Return (x, y) of the center of cell containing provided text 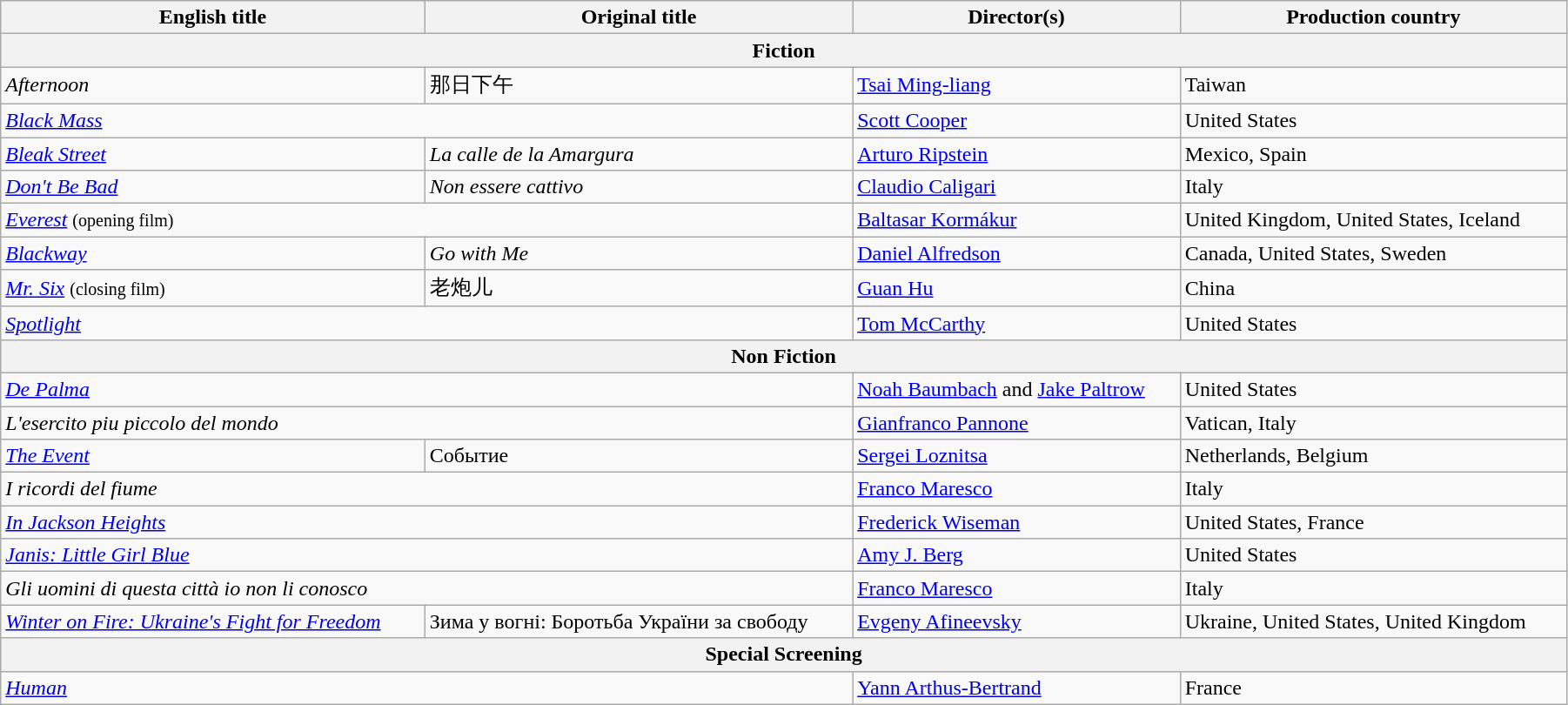
Evgeny Afineevsky (1016, 621)
Director(s) (1016, 17)
The Event (213, 456)
Baltasar Kormákur (1016, 220)
Special Screening (784, 655)
Frederick Wiseman (1016, 522)
Scott Cooper (1016, 120)
Yann Arthus-Bertrand (1016, 688)
Human (426, 688)
Guan Hu (1016, 289)
In Jackson Heights (426, 522)
Amy J. Berg (1016, 555)
那日下午 (639, 85)
Tsai Ming-liang (1016, 85)
Taiwan (1373, 85)
Non essere cattivo (639, 187)
Black Mass (426, 120)
Winter on Fire: Ukraine's Fight for Freedom (213, 621)
L'esercito piu piccolo del mondo (426, 422)
United States, France (1373, 522)
Claudio Caligari (1016, 187)
Tom McCarthy (1016, 323)
La calle de la Amargura (639, 154)
老炮儿 (639, 289)
Production country (1373, 17)
English title (213, 17)
Janis: Little Girl Blue (426, 555)
Blackway (213, 253)
Original title (639, 17)
Go with Me (639, 253)
Everest (opening film) (426, 220)
United Kingdom, United States, Iceland (1373, 220)
Daniel Alfredson (1016, 253)
China (1373, 289)
Mr. Six (closing film) (213, 289)
Vatican, Italy (1373, 422)
Noah Baumbach and Jake Paltrow (1016, 389)
France (1373, 688)
Arturo Ripstein (1016, 154)
Afternoon (213, 85)
Spotlight (426, 323)
Don't Be Bad (213, 187)
Mexico, Spain (1373, 154)
Fiction (784, 50)
Bleak Street (213, 154)
Canada, United States, Sweden (1373, 253)
Ukraine, United States, United Kingdom (1373, 621)
Non Fiction (784, 356)
I ricordi del fiume (426, 489)
Netherlands, Belgium (1373, 456)
Gli uomini di questa città io non li conosco (426, 588)
De Palma (426, 389)
Gianfranco Pannone (1016, 422)
Зима у вогні: Боротьба України за свободу (639, 621)
Sergei Loznitsa (1016, 456)
Событие (639, 456)
